Find where the given text appears and provide that cell's center as [x, y] coordinate. 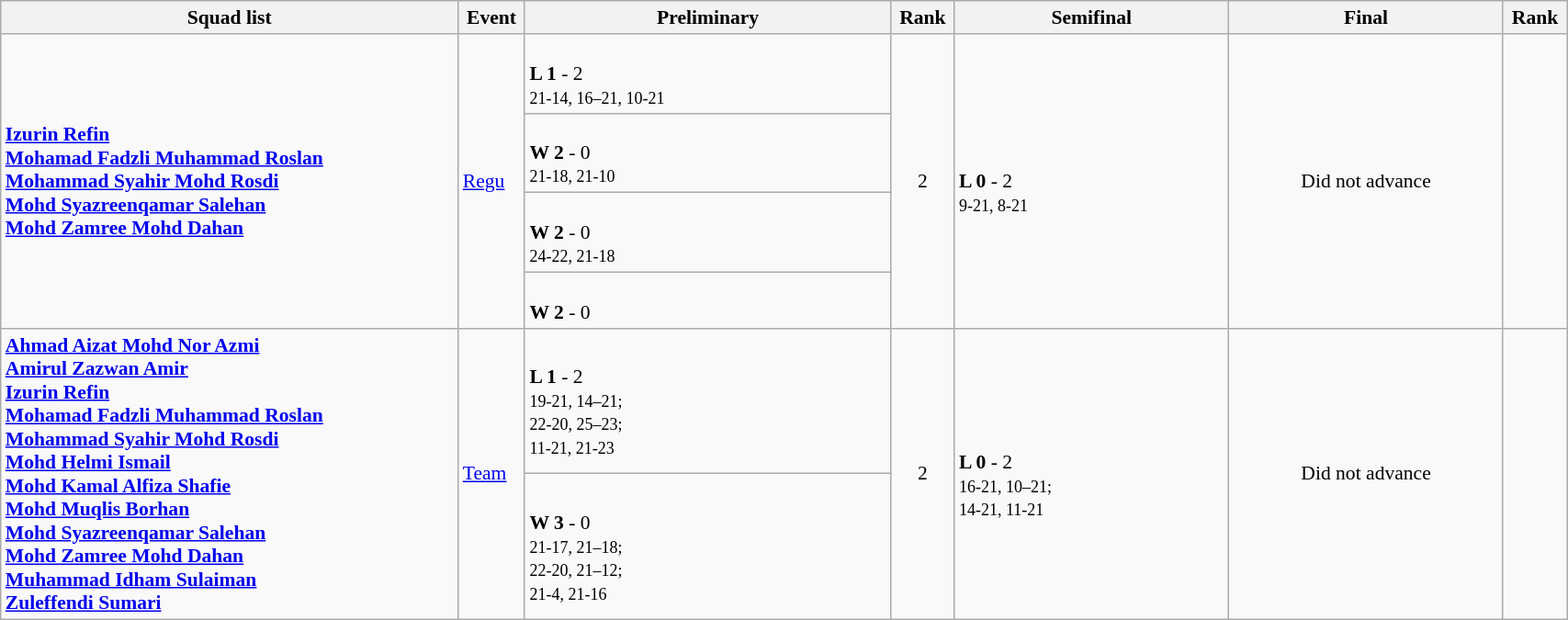
L 0 - 216-21, 10–21;14-21, 11-21 [1091, 474]
Semifinal [1091, 17]
Regu [492, 182]
W 2 - 024-22, 21-18 [707, 233]
Preliminary [707, 17]
L 1 - 219-21, 14–21;22-20, 25–23;11-21, 21-23 [707, 401]
W 2 - 021-18, 21-10 [707, 152]
L 1 - 221-14, 16–21, 10-21 [707, 73]
L 0 - 29-21, 8-21 [1091, 182]
W 3 - 021-17, 21–18;22-20, 21–12;21-4, 21-16 [707, 547]
Final [1367, 17]
W 2 - 0 [707, 301]
Team [492, 474]
Izurin RefinMohamad Fadzli Muhammad RoslanMohammad Syahir Mohd RosdiMohd Syazreenqamar SalehanMohd Zamree Mohd Dahan [230, 182]
Squad list [230, 17]
Event [492, 17]
